Capture the cell that displays the provided text and extract its (X, Y) central coordinate. 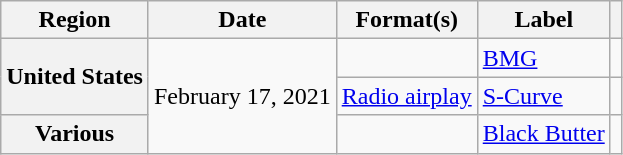
Date (242, 20)
S-Curve (544, 96)
Region (75, 20)
BMG (544, 58)
United States (75, 77)
Various (75, 134)
February 17, 2021 (242, 96)
Black Butter (544, 134)
Format(s) (406, 20)
Radio airplay (406, 96)
Label (544, 20)
